Provide the [X, Y] coordinate of the cell's center where the given text is located.  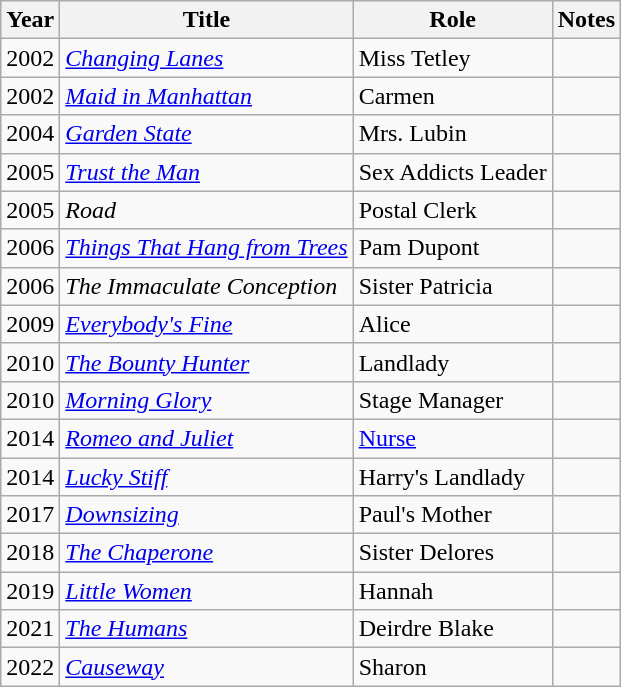
Changing Lanes [206, 58]
Nurse [452, 438]
2009 [30, 324]
2022 [30, 667]
Garden State [206, 134]
Role [452, 20]
Romeo and Juliet [206, 438]
Notes [586, 20]
Mrs. Lubin [452, 134]
Sister Patricia [452, 286]
Sex Addicts Leader [452, 172]
Landlady [452, 362]
Hannah [452, 591]
Downsizing [206, 515]
Pam Dupont [452, 248]
Trust the Man [206, 172]
2017 [30, 515]
Lucky Stiff [206, 477]
Things That Hang from Trees [206, 248]
2021 [30, 629]
The Immaculate Conception [206, 286]
2019 [30, 591]
Everybody's Fine [206, 324]
Harry's Landlady [452, 477]
The Bounty Hunter [206, 362]
2004 [30, 134]
Year [30, 20]
Sharon [452, 667]
Carmen [452, 96]
The Chaperone [206, 553]
Postal Clerk [452, 210]
Deirdre Blake [452, 629]
Stage Manager [452, 400]
Road [206, 210]
Maid in Manhattan [206, 96]
Miss Tetley [452, 58]
Paul's Mother [452, 515]
The Humans [206, 629]
2018 [30, 553]
Alice [452, 324]
Title [206, 20]
Sister Delores [452, 553]
Causeway [206, 667]
Morning Glory [206, 400]
Little Women [206, 591]
